Search for the cell housing the specified text and yield its [x, y] center coordinate. 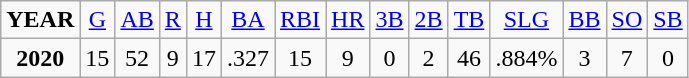
2020 [40, 58]
52 [137, 58]
.884% [526, 58]
G [98, 20]
2B [428, 20]
R [172, 20]
SLG [526, 20]
SO [627, 20]
46 [469, 58]
H [204, 20]
SB [668, 20]
RBI [300, 20]
2 [428, 58]
BA [248, 20]
3B [390, 20]
.327 [248, 58]
AB [137, 20]
3 [584, 58]
HR [348, 20]
TB [469, 20]
17 [204, 58]
BB [584, 20]
7 [627, 58]
YEAR [40, 20]
